Find where the given text appears and provide that cell's center as (X, Y) coordinate. 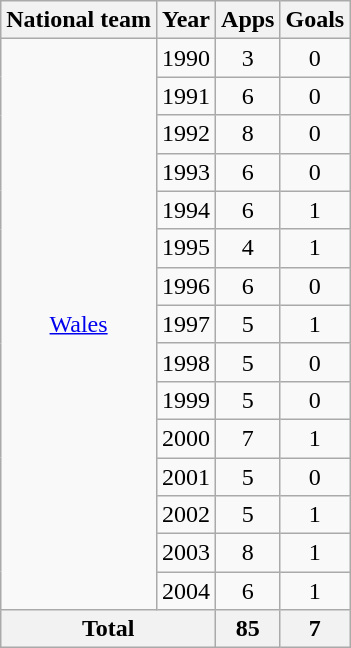
1999 (186, 400)
1992 (186, 134)
2001 (186, 477)
1994 (186, 210)
1998 (186, 362)
Year (186, 20)
1996 (186, 286)
1991 (186, 96)
85 (248, 629)
Apps (248, 20)
2003 (186, 553)
2004 (186, 591)
1997 (186, 324)
2000 (186, 438)
4 (248, 248)
Total (108, 629)
Wales (79, 324)
3 (248, 58)
National team (79, 20)
2002 (186, 515)
1995 (186, 248)
1993 (186, 172)
1990 (186, 58)
Goals (315, 20)
